Determine the [X, Y] coordinate at the center of the cell enclosing the given text.  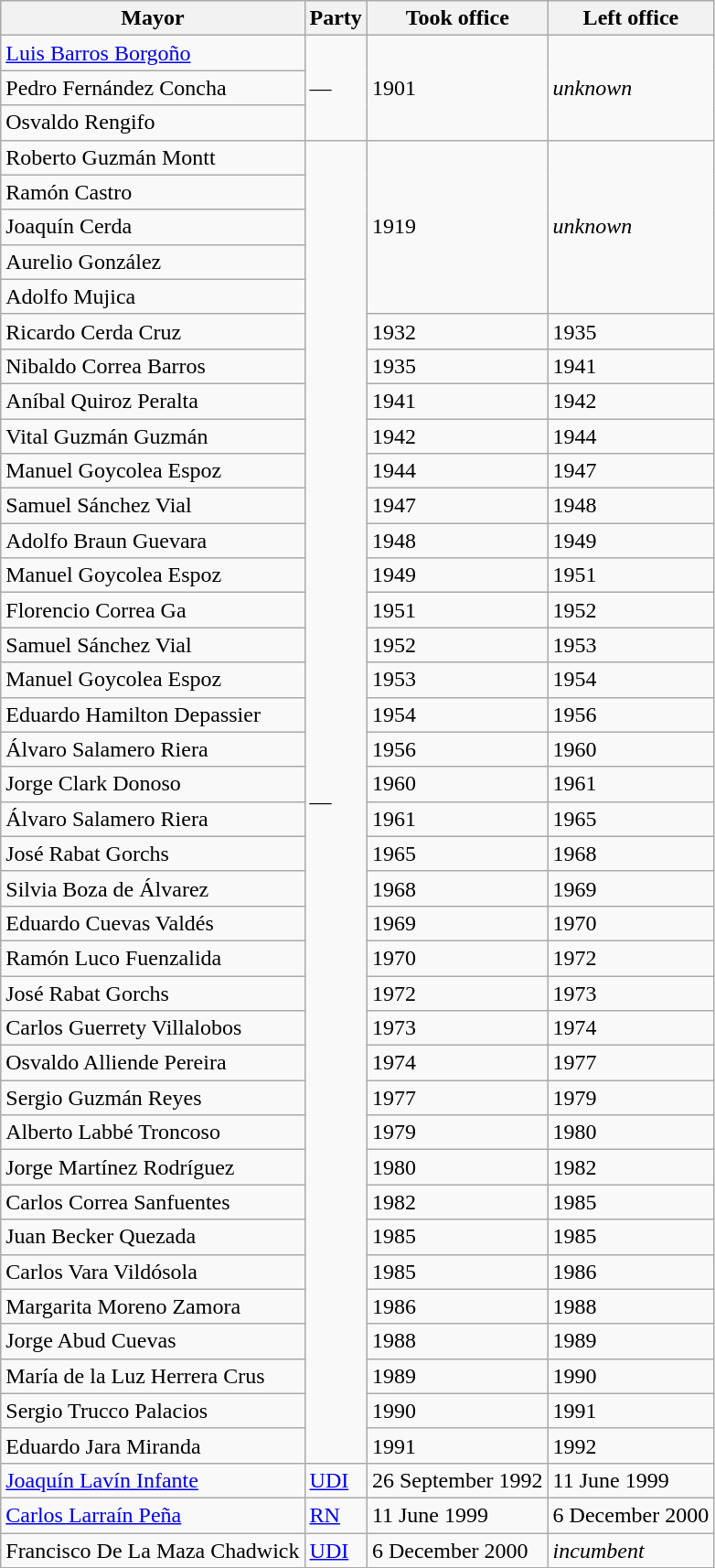
Carlos Larraín Peña [153, 1515]
Carlos Correa Sanfuentes [153, 1202]
Aníbal Quiroz Peralta [153, 401]
Jorge Clark Donoso [153, 784]
Joaquín Cerda [153, 227]
RN [336, 1515]
Mayor [153, 18]
1901 [457, 88]
Juan Becker Quezada [153, 1237]
Adolfo Mujica [153, 296]
Roberto Guzmán Montt [153, 157]
26 September 1992 [457, 1480]
Eduardo Cuevas Valdés [153, 923]
Nibaldo Correa Barros [153, 366]
Carlos Vara Vildósola [153, 1272]
Left office [631, 18]
Florencio Correa Ga [153, 610]
Osvaldo Rengifo [153, 123]
Joaquín Lavín Infante [153, 1480]
Party [336, 18]
Ramón Castro [153, 192]
Ramón Luco Fuenzalida [153, 958]
incumbent [631, 1551]
1919 [457, 227]
Jorge Abud Cuevas [153, 1341]
Margarita Moreno Zamora [153, 1306]
Carlos Guerrety Villalobos [153, 1028]
Silvia Boza de Álvarez [153, 888]
Aurelio González [153, 262]
1992 [631, 1445]
Eduardo Hamilton Depassier [153, 714]
Luis Barros Borgoño [153, 53]
Adolfo Braun Guevara [153, 541]
Eduardo Jara Miranda [153, 1445]
Jorge Martínez Rodríguez [153, 1167]
Ricardo Cerda Cruz [153, 331]
Alberto Labbé Troncoso [153, 1133]
Vital Guzmán Guzmán [153, 436]
Osvaldo Alliende Pereira [153, 1063]
1932 [457, 331]
Sergio Guzmán Reyes [153, 1098]
María de la Luz Herrera Crus [153, 1376]
Took office [457, 18]
Pedro Fernández Concha [153, 88]
Sergio Trucco Palacios [153, 1411]
Francisco De La Maza Chadwick [153, 1551]
